Detect which cell encompasses the target text, then output its [x, y] center coordinate. 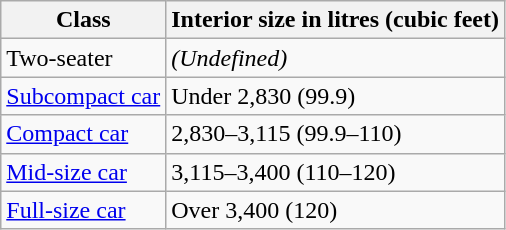
Under 2,830 (99.9) [336, 96]
Full-size car [84, 210]
Subcompact car [84, 96]
Interior size in litres (cubic feet) [336, 20]
Mid-size car [84, 172]
Class [84, 20]
(Undefined) [336, 58]
Over 3,400 (120) [336, 210]
3,115–3,400 (110–120) [336, 172]
Compact car [84, 134]
Two-seater [84, 58]
2,830–3,115 (99.9–110) [336, 134]
